Determine the (X, Y) coordinate at the center of the cell enclosing the given text.  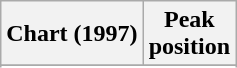
Peakposition (189, 34)
Chart (1997) (72, 34)
